Return the (X, Y) coordinate for the center point of the cell that contains the specified text.  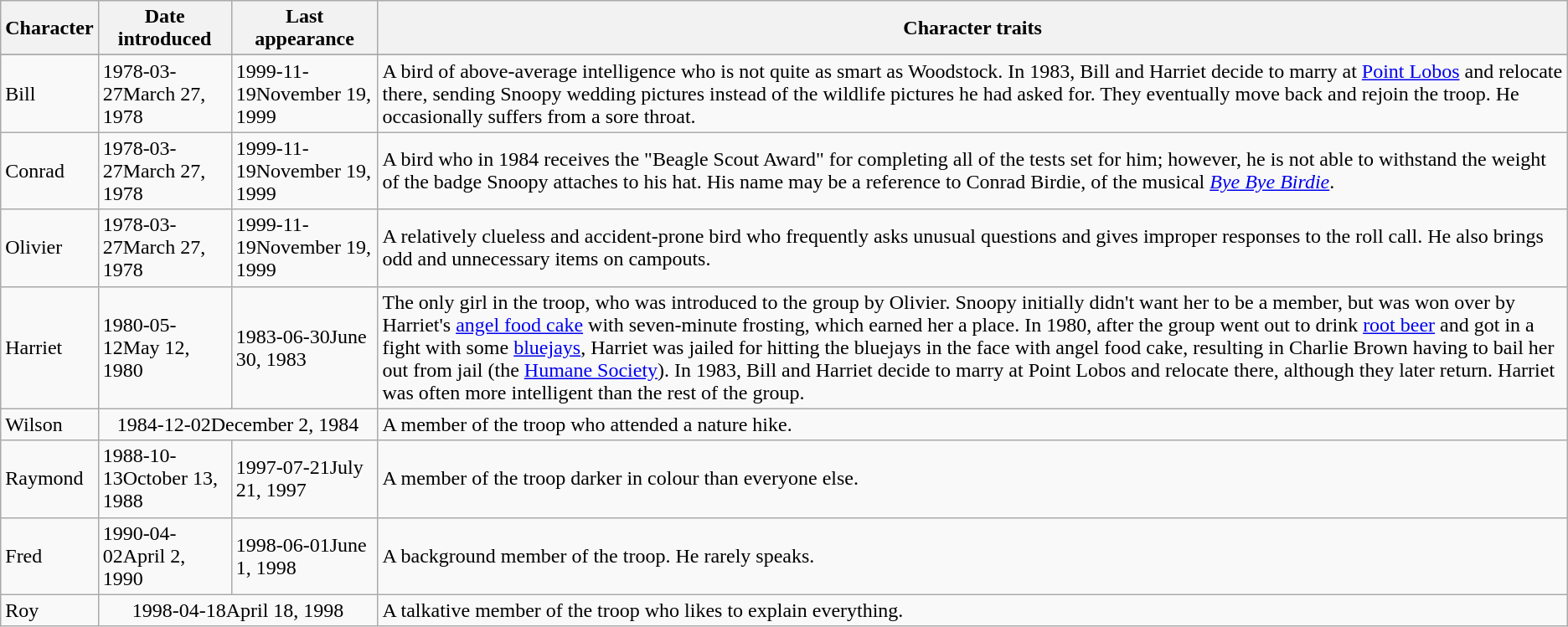
A member of the troop who attended a nature hike. (972, 424)
Character (49, 28)
A talkative member of the troop who likes to explain everything. (972, 610)
Fred (49, 556)
Olivier (49, 248)
Bill (49, 94)
1988-10-13October 13, 1988 (164, 479)
1983-06-30June 30, 1983 (305, 347)
1980-05-12May 12, 1980 (164, 347)
Conrad (49, 171)
Raymond (49, 479)
Harriet (49, 347)
Roy (49, 610)
Last appearance (305, 28)
Character traits (972, 28)
1997-07-21July 21, 1997 (305, 479)
1990-04-02April 2, 1990 (164, 556)
1998-04-18April 18, 1998 (238, 610)
A member of the troop darker in colour than everyone else. (972, 479)
Wilson (49, 424)
1998-06-01June 1, 1998 (305, 556)
Date introduced (164, 28)
A background member of the troop. He rarely speaks. (972, 556)
1984-12-02December 2, 1984 (238, 424)
